Pinpoint the cell where the given text exists, returning its (X, Y) midpoint coordinate. 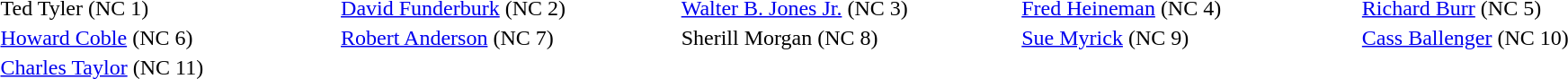
Sue Myrick (NC 9) (1189, 38)
Robert Anderson (NC 7) (509, 38)
Sherill Morgan (NC 8) (849, 38)
